From the cell containing the given text, extract its center point as (x, y) coordinate. 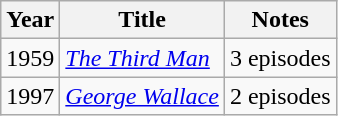
George Wallace (142, 96)
Year (30, 20)
3 episodes (280, 58)
1959 (30, 58)
2 episodes (280, 96)
Notes (280, 20)
Title (142, 20)
The Third Man (142, 58)
1997 (30, 96)
